Return the (x, y) coordinate for the center point of the cell that contains the specified text.  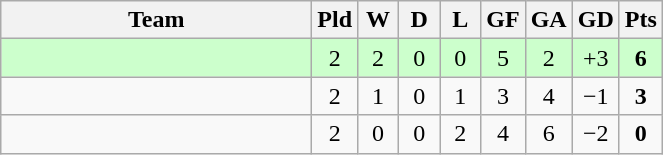
Pts (640, 20)
−2 (596, 134)
L (460, 20)
GD (596, 20)
GF (503, 20)
D (420, 20)
5 (503, 58)
W (378, 20)
+3 (596, 58)
−1 (596, 96)
Pld (335, 20)
GA (548, 20)
Team (156, 20)
